For the text-containing cell, return its midpoint in (x, y) coordinate format. 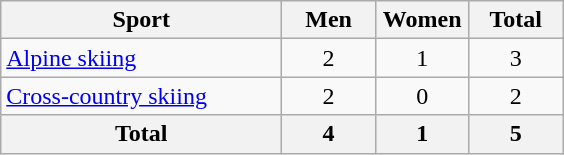
Men (329, 20)
Women (422, 20)
5 (516, 134)
4 (329, 134)
3 (516, 58)
Alpine skiing (142, 58)
0 (422, 96)
Cross-country skiing (142, 96)
Sport (142, 20)
